Scan for the cell matching the given text and deliver its (x, y) coordinate at center. 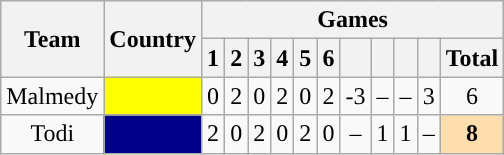
4 (282, 58)
Todi (52, 134)
Total (472, 58)
Games (353, 20)
-3 (356, 96)
Team (52, 39)
5 (306, 58)
8 (472, 134)
Country (153, 39)
Malmedy (52, 96)
